Capture the cell that displays the provided text and extract its [X, Y] central coordinate. 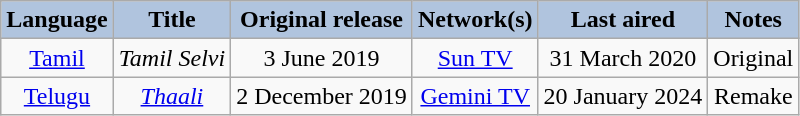
20 January 2024 [623, 96]
Last aired [623, 20]
Gemini TV [475, 96]
Sun TV [475, 58]
Original [754, 58]
3 June 2019 [322, 58]
Remake [754, 96]
Original release [322, 20]
Notes [754, 20]
2 December 2019 [322, 96]
Title [172, 20]
31 March 2020 [623, 58]
Telugu [57, 96]
Language [57, 20]
Tamil [57, 58]
Tamil Selvi [172, 58]
Thaali [172, 96]
Network(s) [475, 20]
